Output the [X, Y] coordinate of the center of the cell containing the given text.  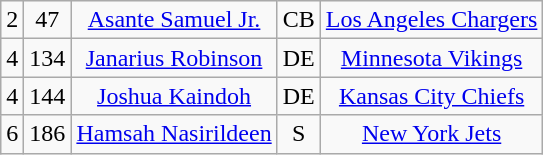
Los Angeles Chargers [432, 20]
New York Jets [432, 134]
134 [48, 58]
Hamsah Nasirildeen [174, 134]
47 [48, 20]
144 [48, 96]
Asante Samuel Jr. [174, 20]
Joshua Kaindoh [174, 96]
186 [48, 134]
Janarius Robinson [174, 58]
Minnesota Vikings [432, 58]
6 [12, 134]
S [298, 134]
Kansas City Chiefs [432, 96]
2 [12, 20]
CB [298, 20]
